Capture the cell that displays the provided text and extract its (X, Y) central coordinate. 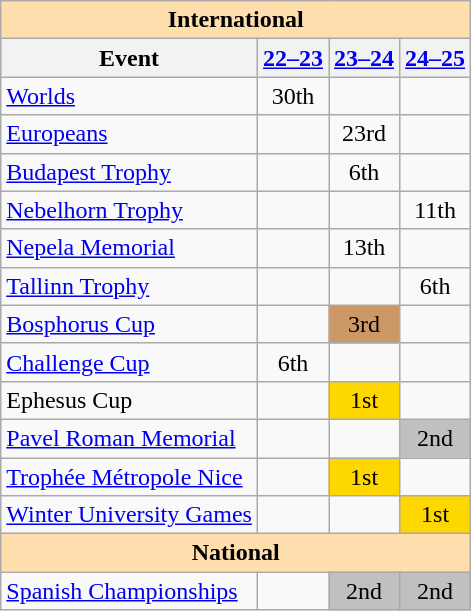
Challenge Cup (130, 362)
11th (436, 210)
International (236, 20)
Winter University Games (130, 515)
Spanish Championships (130, 591)
Event (130, 58)
Pavel Roman Memorial (130, 438)
23–24 (364, 58)
Worlds (130, 96)
Tallinn Trophy (130, 286)
Nebelhorn Trophy (130, 210)
30th (292, 96)
13th (364, 248)
Europeans (130, 134)
24–25 (436, 58)
Bosphorus Cup (130, 324)
23rd (364, 134)
Budapest Trophy (130, 172)
Trophée Métropole Nice (130, 477)
Ephesus Cup (130, 400)
National (236, 553)
22–23 (292, 58)
3rd (364, 324)
Nepela Memorial (130, 248)
